Scan for the cell matching the given text and deliver its [X, Y] coordinate at center. 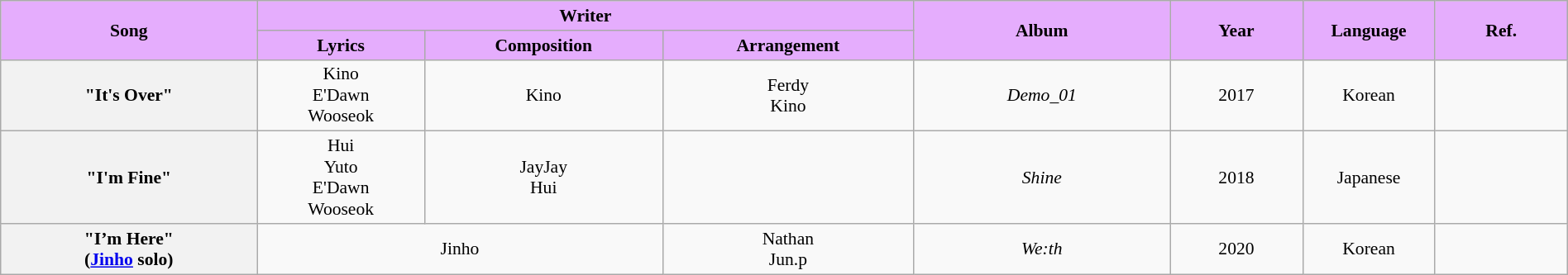
"I'm Fine" [129, 178]
Composition [543, 45]
Japanese [1369, 178]
Writer [586, 16]
Language [1369, 30]
KinoE'DawnWooseok [341, 96]
HuiYutoE'DawnWooseok [341, 178]
2018 [1236, 178]
Shine [1042, 178]
"It's Over" [129, 96]
2020 [1236, 249]
Jinho [460, 249]
Year [1236, 30]
Song [129, 30]
Lyrics [341, 45]
Album [1042, 30]
NathanJun.p [788, 249]
Demo_01 [1042, 96]
2017 [1236, 96]
Arrangement [788, 45]
Ref. [1501, 30]
"I’m Here"(Jinho solo) [129, 249]
Kino [543, 96]
We:th [1042, 249]
JayJayHui [543, 178]
FerdyKino [788, 96]
